Scan for the cell matching the given text and deliver its [x, y] coordinate at center. 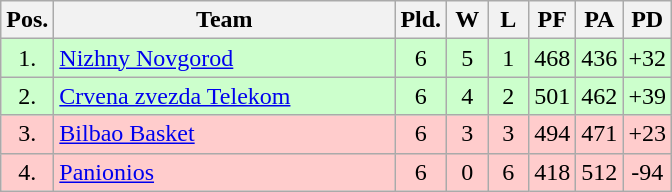
4. [28, 172]
Team [224, 20]
512 [600, 172]
5 [468, 58]
PF [552, 20]
PD [648, 20]
+32 [648, 58]
2 [508, 96]
Bilbao Basket [224, 134]
501 [552, 96]
462 [600, 96]
Pld. [421, 20]
+39 [648, 96]
436 [600, 58]
Nizhny Novgorod [224, 58]
0 [468, 172]
-94 [648, 172]
Panionios [224, 172]
4 [468, 96]
W [468, 20]
418 [552, 172]
3. [28, 134]
L [508, 20]
Crvena zvezda Telekom [224, 96]
+23 [648, 134]
PA [600, 20]
Pos. [28, 20]
2. [28, 96]
494 [552, 134]
1 [508, 58]
471 [600, 134]
468 [552, 58]
1. [28, 58]
